Pinpoint the cell where the given text exists, returning its (X, Y) midpoint coordinate. 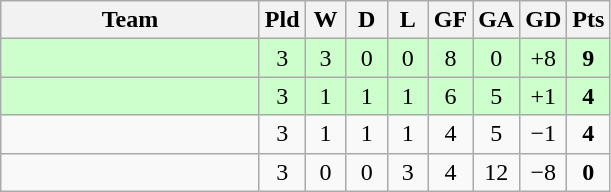
Team (130, 20)
8 (450, 58)
−1 (544, 134)
L (408, 20)
+8 (544, 58)
Pld (282, 20)
GD (544, 20)
−8 (544, 172)
9 (588, 58)
W (326, 20)
GF (450, 20)
+1 (544, 96)
6 (450, 96)
12 (496, 172)
GA (496, 20)
D (366, 20)
Pts (588, 20)
